Search for the cell housing the specified text and yield its [X, Y] center coordinate. 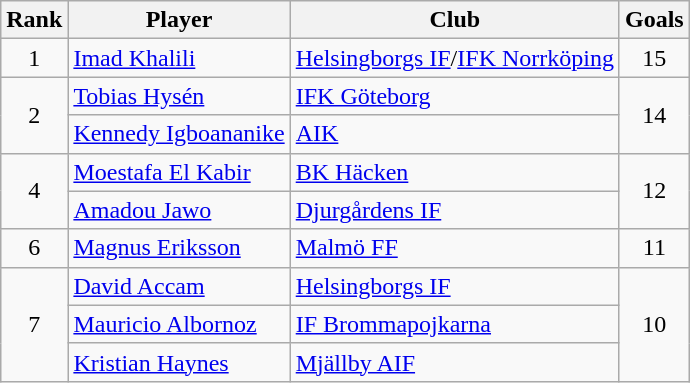
Imad Khalili [179, 58]
Helsingborgs IF/IFK Norrköping [454, 58]
Magnus Eriksson [179, 248]
AIK [454, 134]
IFK Göteborg [454, 96]
David Accam [179, 286]
6 [34, 248]
Mauricio Albornoz [179, 324]
Player [179, 20]
Rank [34, 20]
4 [34, 191]
2 [34, 115]
Helsingborgs IF [454, 286]
10 [654, 324]
Kennedy Igboananike [179, 134]
14 [654, 115]
11 [654, 248]
Mjällby AIF [454, 362]
Djurgårdens IF [454, 210]
7 [34, 324]
12 [654, 191]
IF Brommapojkarna [454, 324]
Tobias Hysén [179, 96]
Goals [654, 20]
Club [454, 20]
Amadou Jawo [179, 210]
Malmö FF [454, 248]
1 [34, 58]
Kristian Haynes [179, 362]
15 [654, 58]
BK Häcken [454, 172]
Moestafa El Kabir [179, 172]
